From the cell containing the given text, extract its center point as (x, y) coordinate. 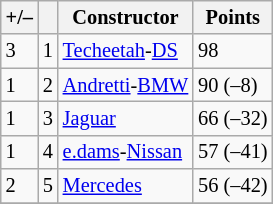
+/– (20, 17)
Constructor (126, 17)
4 (48, 152)
Mercedes (126, 186)
Jaguar (126, 118)
98 (232, 51)
Andretti-BMW (126, 85)
e.dams-Nissan (126, 152)
66 (–32) (232, 118)
Points (232, 17)
56 (–42) (232, 186)
5 (48, 186)
Techeetah-DS (126, 51)
90 (–8) (232, 85)
57 (–41) (232, 152)
